From the cell containing the given text, extract its center point as (x, y) coordinate. 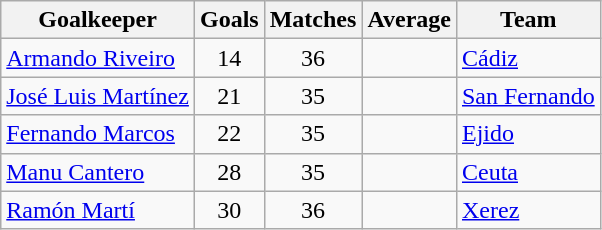
San Fernando (528, 96)
Team (528, 20)
Ejido (528, 134)
22 (229, 134)
Matches (313, 20)
Ramón Martí (98, 210)
Goals (229, 20)
28 (229, 172)
José Luis Martínez (98, 96)
30 (229, 210)
21 (229, 96)
14 (229, 58)
Goalkeeper (98, 20)
Xerez (528, 210)
Fernando Marcos (98, 134)
Average (410, 20)
Armando Riveiro (98, 58)
Ceuta (528, 172)
Manu Cantero (98, 172)
Cádiz (528, 58)
